Capture the cell that displays the provided text and extract its [X, Y] central coordinate. 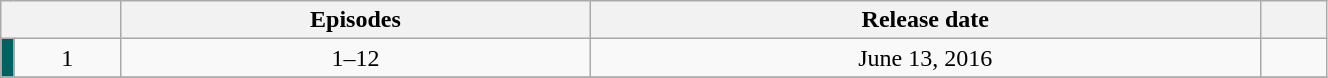
Episodes [355, 20]
1 [67, 58]
1–12 [355, 58]
June 13, 2016 [925, 58]
Release date [925, 20]
